Output the [x, y] coordinate of the center of the cell containing the given text.  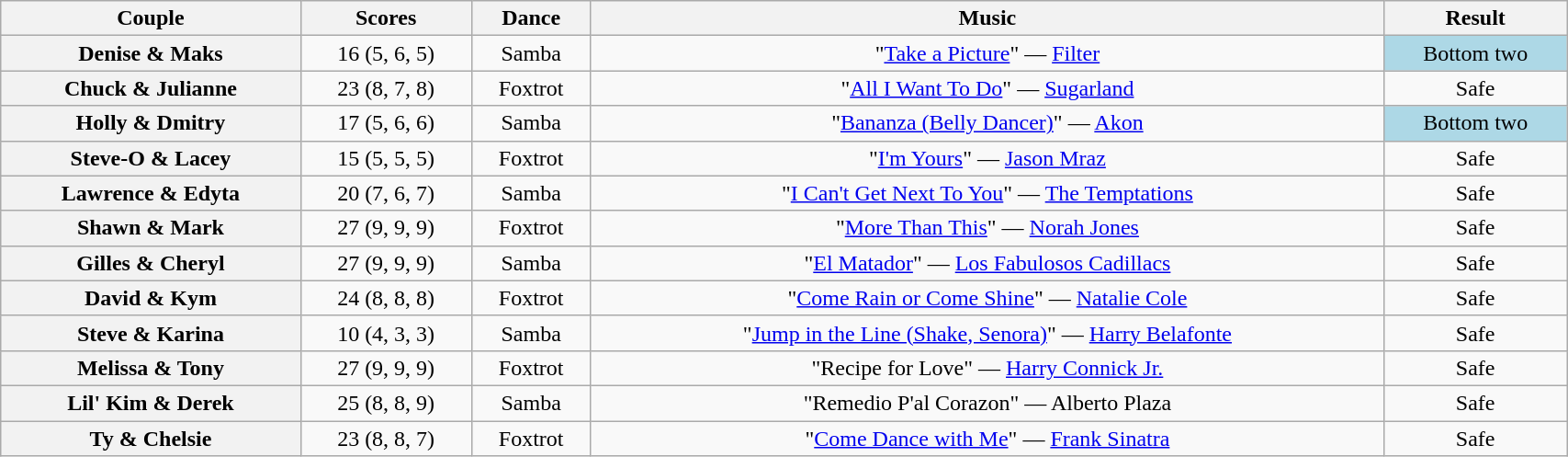
Gilles & Cheryl [151, 263]
23 (8, 8, 7) [386, 439]
Melissa & Tony [151, 368]
Result [1475, 18]
24 (8, 8, 8) [386, 298]
16 (5, 6, 5) [386, 53]
"More Than This" — Norah Jones [987, 228]
"El Matador" — Los Fabulosos Cadillacs [987, 263]
25 (8, 8, 9) [386, 403]
Lil' Kim & Derek [151, 403]
Couple [151, 18]
Scores [386, 18]
23 (8, 7, 8) [386, 88]
Lawrence & Edyta [151, 193]
"I Can't Get Next To You" — The Temptations [987, 193]
Denise & Maks [151, 53]
"Come Rain or Come Shine" — Natalie Cole [987, 298]
20 (7, 6, 7) [386, 193]
Holly & Dmitry [151, 123]
"Bananza (Belly Dancer)" — Akon [987, 123]
"Take a Picture" — Filter [987, 53]
Steve & Karina [151, 333]
"I'm Yours" — Jason Mraz [987, 158]
17 (5, 6, 6) [386, 123]
Chuck & Julianne [151, 88]
David & Kym [151, 298]
Ty & Chelsie [151, 439]
15 (5, 5, 5) [386, 158]
Steve-O & Lacey [151, 158]
"Jump in the Line (Shake, Senora)" — Harry Belafonte [987, 333]
10 (4, 3, 3) [386, 333]
"Recipe for Love" — Harry Connick Jr. [987, 368]
"All I Want To Do" — Sugarland [987, 88]
Dance [531, 18]
"Remedio P'al Corazon" — Alberto Plaza [987, 403]
"Come Dance with Me" — Frank Sinatra [987, 439]
Music [987, 18]
Shawn & Mark [151, 228]
